Capture the cell that displays the provided text and extract its [X, Y] central coordinate. 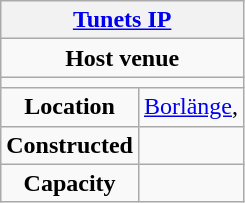
Borlänge, [190, 107]
Capacity [70, 183]
Tunets IP [122, 20]
Constructed [70, 145]
Location [70, 107]
Host venue [122, 58]
